Return (x, y) of the center of cell containing provided text 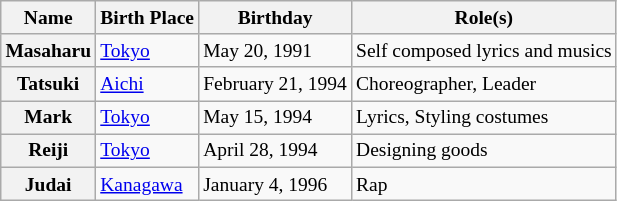
Name (48, 18)
Designing goods (484, 150)
May 15, 1994 (276, 118)
April 28, 1994 (276, 150)
January 4, 1996 (276, 184)
Kanagawa (148, 184)
February 21, 1994 (276, 84)
Birth Place (148, 18)
May 20, 1991 (276, 50)
Tatsuki (48, 84)
Reiji (48, 150)
Self composed lyrics and musics (484, 50)
Rap (484, 184)
Birthday (276, 18)
Aichi (148, 84)
Lyrics, Styling costumes (484, 118)
Mark (48, 118)
Judai (48, 184)
Masaharu (48, 50)
Choreographer, Leader (484, 84)
Role(s) (484, 18)
